Detect which cell encompasses the target text, then output its [X, Y] center coordinate. 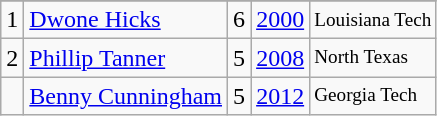
Georgia Tech [373, 96]
Benny Cunningham [126, 96]
Phillip Tanner [126, 58]
2 [12, 58]
2008 [280, 58]
Louisiana Tech [373, 20]
1 [12, 20]
2012 [280, 96]
6 [240, 20]
2000 [280, 20]
North Texas [373, 58]
Dwone Hicks [126, 20]
